For the text-containing cell, return its midpoint in [x, y] coordinate format. 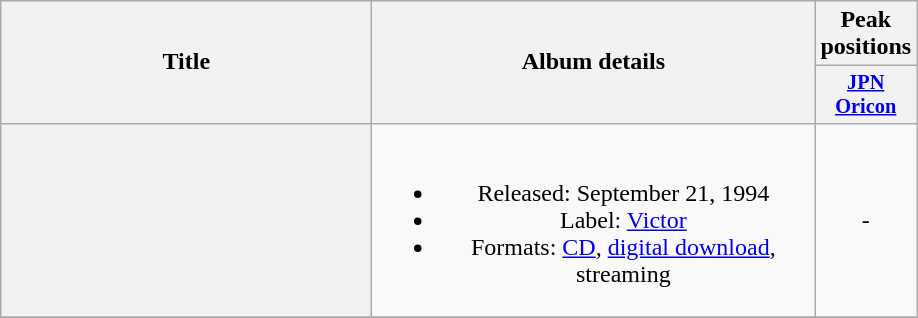
Released: September 21, 1994Label: VictorFormats: CD, digital download, streaming [594, 220]
Album details [594, 62]
- [866, 220]
JPNOricon [866, 95]
Title [186, 62]
Peak positions [866, 34]
